Pinpoint the cell where the given text exists, returning its (x, y) midpoint coordinate. 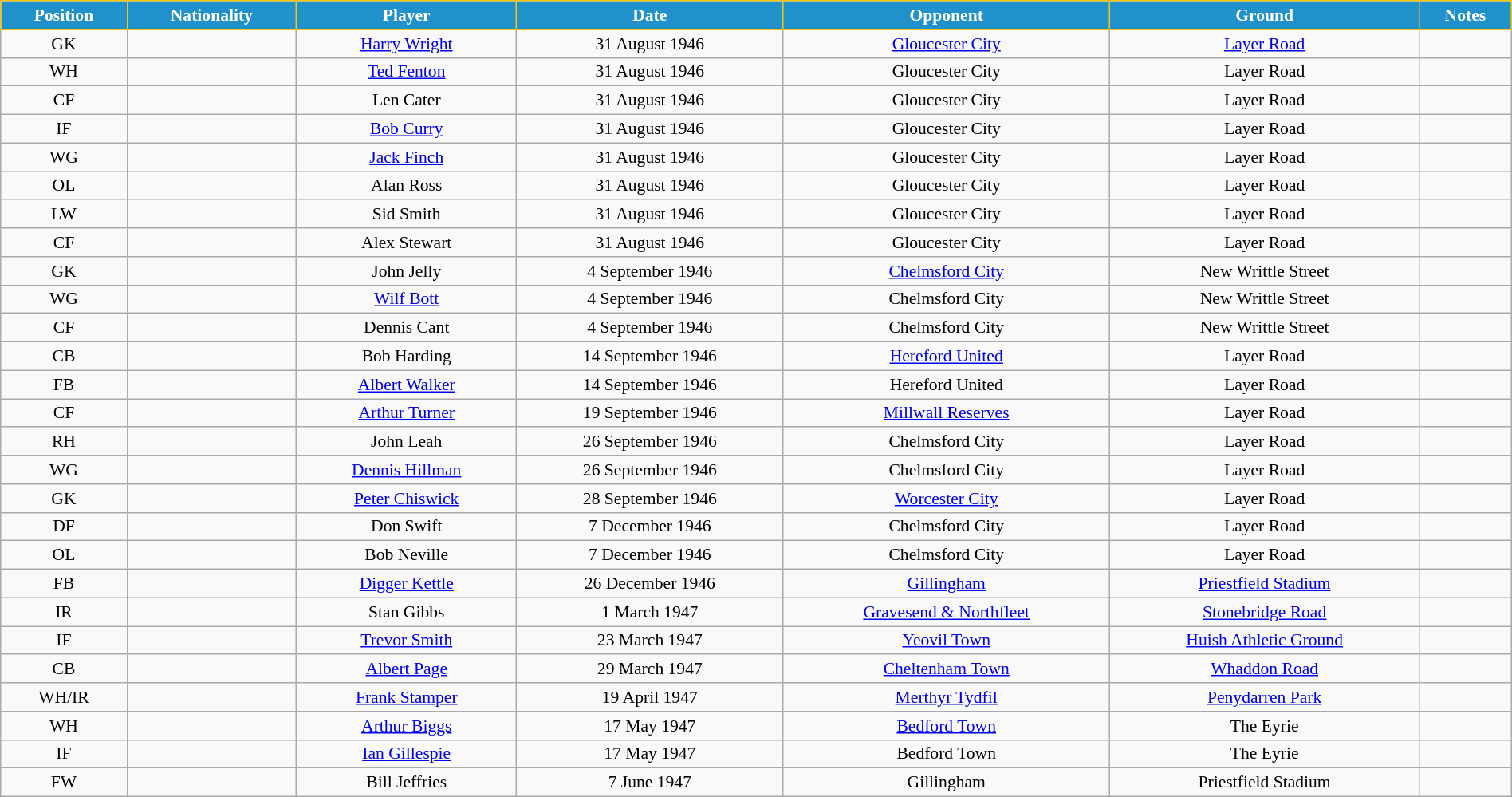
FW (64, 783)
Len Cater (407, 101)
Digger Kettle (407, 584)
Date (650, 15)
Bob Curry (407, 129)
Cheltenham Town (947, 669)
IR (64, 612)
Jack Finch (407, 157)
Dennis Cant (407, 328)
John Jelly (407, 271)
Position (64, 15)
Trevor Smith (407, 641)
7 June 1947 (650, 783)
Worcester City (947, 499)
Wilf Bott (407, 299)
19 April 1947 (650, 697)
Notes (1465, 15)
Bill Jeffries (407, 783)
Huish Athletic Ground (1265, 641)
Penydarren Park (1265, 697)
LW (64, 215)
Gravesend & Northfleet (947, 612)
Ground (1265, 15)
28 September 1946 (650, 499)
DF (64, 527)
Stonebridge Road (1265, 612)
WH/IR (64, 697)
Ian Gillespie (407, 754)
Alan Ross (407, 186)
Whaddon Road (1265, 669)
Don Swift (407, 527)
Arthur Biggs (407, 726)
Frank Stamper (407, 697)
Albert Walker (407, 385)
John Leah (407, 442)
29 March 1947 (650, 669)
Harry Wright (407, 44)
19 September 1946 (650, 413)
Merthyr Tydfil (947, 697)
Ted Fenton (407, 72)
RH (64, 442)
Bob Harding (407, 357)
Bob Neville (407, 555)
Albert Page (407, 669)
1 March 1947 (650, 612)
Dennis Hillman (407, 470)
23 March 1947 (650, 641)
Alex Stewart (407, 243)
Peter Chiswick (407, 499)
Opponent (947, 15)
Yeovil Town (947, 641)
Player (407, 15)
Stan Gibbs (407, 612)
Arthur Turner (407, 413)
Nationality (211, 15)
26 December 1946 (650, 584)
Sid Smith (407, 215)
Millwall Reserves (947, 413)
